From the cell containing the given text, extract its center point as [X, Y] coordinate. 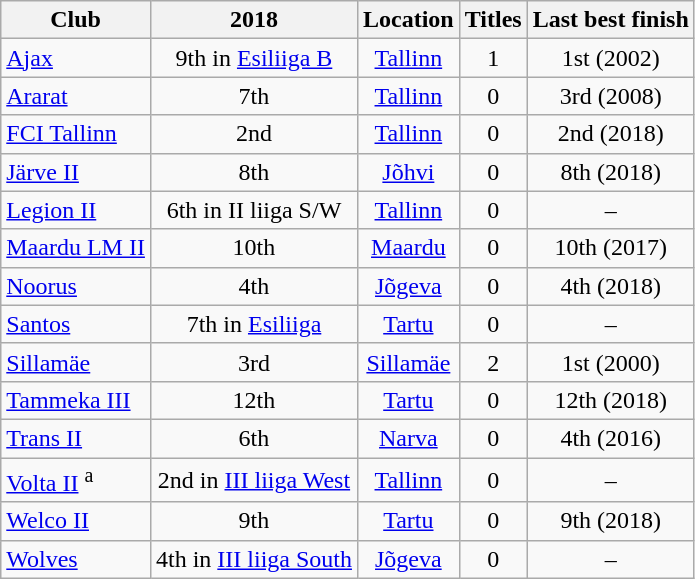
12th [254, 400]
Noorus [76, 286]
8th [254, 172]
Jõhvi [408, 172]
10th (2017) [610, 248]
1 [493, 58]
Last best finish [610, 20]
12th (2018) [610, 400]
7th in Esiliiga [254, 324]
4th (2018) [610, 286]
2 [493, 362]
6th in II liiga S/W [254, 210]
8th (2018) [610, 172]
Maardu [408, 248]
FCI Tallinn [76, 134]
Maardu LM II [76, 248]
Volta II a [76, 480]
9th in Esiliiga B [254, 58]
Legion II [76, 210]
4th in III liiga South [254, 559]
Järve II [76, 172]
2nd in III liiga West [254, 480]
Wolves [76, 559]
Tammeka III [76, 400]
3rd [254, 362]
Welco II [76, 521]
Trans II [76, 438]
10th [254, 248]
Santos [76, 324]
Titles [493, 20]
2018 [254, 20]
Location [408, 20]
4th (2016) [610, 438]
Ajax [76, 58]
Ararat [76, 96]
9th [254, 521]
7th [254, 96]
6th [254, 438]
1st (2002) [610, 58]
1st (2000) [610, 362]
3rd (2008) [610, 96]
Club [76, 20]
4th [254, 286]
2nd [254, 134]
2nd (2018) [610, 134]
Narva [408, 438]
9th (2018) [610, 521]
